Detect which cell encompasses the target text, then output its [X, Y] center coordinate. 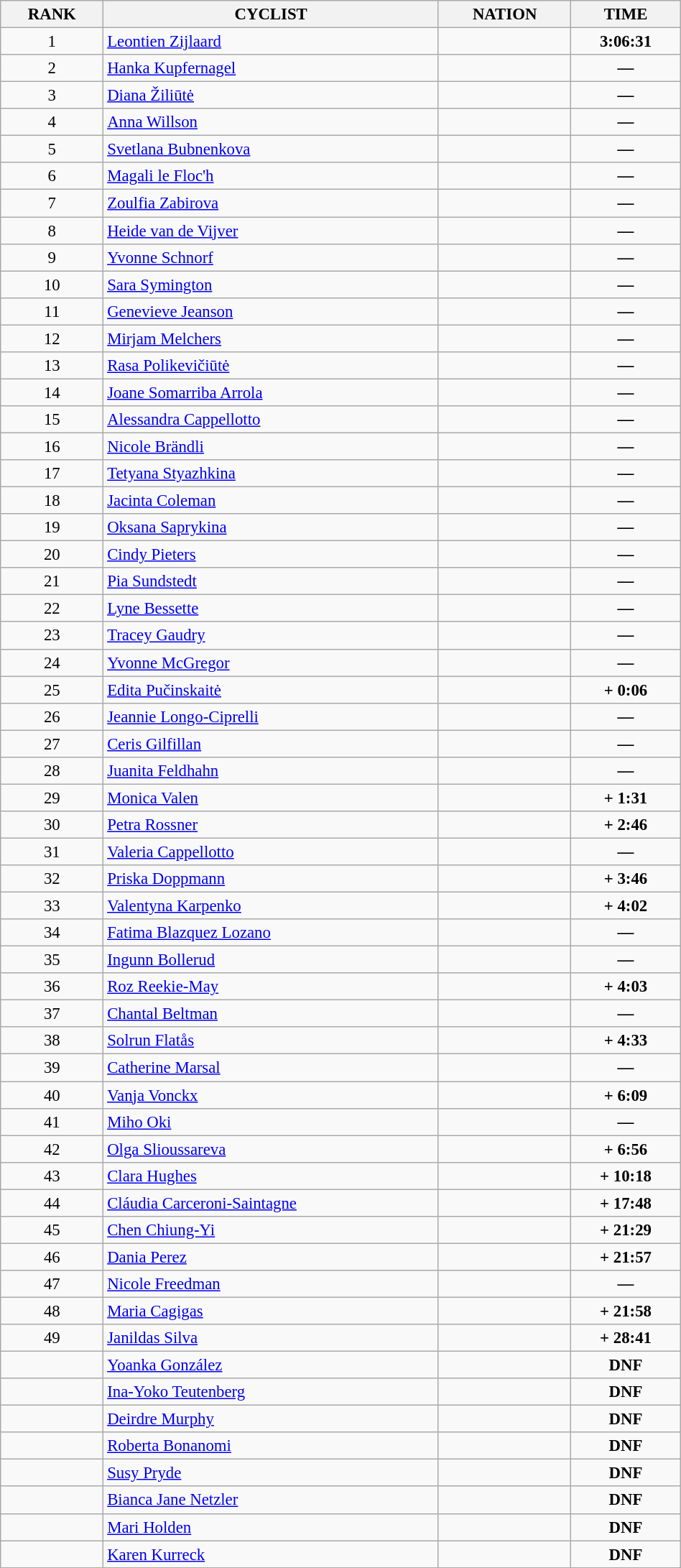
38 [52, 1041]
43 [52, 1176]
+ 6:56 [626, 1149]
RANK [52, 14]
+ 4:33 [626, 1041]
1 [52, 42]
44 [52, 1203]
Nicole Freedman [272, 1284]
Joane Somarriba Arrola [272, 392]
+ 21:29 [626, 1230]
+ 21:57 [626, 1257]
Petra Rossner [272, 825]
Bianca Jane Netzler [272, 1500]
45 [52, 1230]
Tetyana Styazhkina [272, 474]
Solrun Flatås [272, 1041]
13 [52, 366]
TIME [626, 14]
+ 10:18 [626, 1176]
18 [52, 501]
Rasa Polikevičiūtė [272, 366]
10 [52, 285]
31 [52, 852]
Juanita Feldhahn [272, 771]
Zoulfia Zabirova [272, 203]
Priska Doppmann [272, 879]
4 [52, 122]
Deirdre Murphy [272, 1419]
Dania Perez [272, 1257]
20 [52, 555]
+ 4:03 [626, 987]
Svetlana Bubnenkova [272, 149]
2 [52, 68]
9 [52, 257]
33 [52, 906]
Valeria Cappellotto [272, 852]
Tracey Gaudry [272, 636]
CYCLIST [272, 14]
+ 0:06 [626, 690]
+ 2:46 [626, 825]
42 [52, 1149]
Yvonne McGregor [272, 663]
Karen Kurreck [272, 1554]
Jacinta Coleman [272, 501]
Ina-Yoko Teutenberg [272, 1392]
+ 21:58 [626, 1311]
Heide van de Vijver [272, 231]
+ 17:48 [626, 1203]
+ 6:09 [626, 1095]
32 [52, 879]
24 [52, 663]
Jeannie Longo-Ciprelli [272, 716]
Fatima Blazquez Lozano [272, 933]
Magali le Floc'h [272, 176]
6 [52, 176]
11 [52, 311]
35 [52, 960]
30 [52, 825]
48 [52, 1311]
8 [52, 231]
40 [52, 1095]
Hanka Kupfernagel [272, 68]
Clara Hughes [272, 1176]
Mirjam Melchers [272, 338]
47 [52, 1284]
Catherine Marsal [272, 1068]
Lyne Bessette [272, 609]
46 [52, 1257]
15 [52, 420]
41 [52, 1122]
22 [52, 609]
28 [52, 771]
Cindy Pieters [272, 555]
Pia Sundstedt [272, 581]
23 [52, 636]
49 [52, 1338]
26 [52, 716]
36 [52, 987]
+ 3:46 [626, 879]
Vanja Vonckx [272, 1095]
Genevieve Jeanson [272, 311]
25 [52, 690]
Maria Cagigas [272, 1311]
16 [52, 446]
17 [52, 474]
+ 4:02 [626, 906]
Ingunn Bollerud [272, 960]
27 [52, 744]
Roberta Bonanomi [272, 1446]
Mari Holden [272, 1527]
Oksana Saprykina [272, 527]
Ceris Gilfillan [272, 744]
Yoanka González [272, 1365]
37 [52, 1014]
Chen Chiung-Yi [272, 1230]
3:06:31 [626, 42]
Yvonne Schnorf [272, 257]
Roz Reekie-May [272, 987]
Chantal Beltman [272, 1014]
+ 28:41 [626, 1338]
Sara Symington [272, 285]
Valentyna Karpenko [272, 906]
7 [52, 203]
Susy Pryde [272, 1473]
Alessandra Cappellotto [272, 420]
3 [52, 96]
Olga Slioussareva [272, 1149]
19 [52, 527]
Monica Valen [272, 798]
14 [52, 392]
Cláudia Carceroni-Saintagne [272, 1203]
39 [52, 1068]
Edita Pučinskaitė [272, 690]
34 [52, 933]
29 [52, 798]
Anna Willson [272, 122]
12 [52, 338]
Diana Žiliūtė [272, 96]
Leontien Zijlaard [272, 42]
Janildas Silva [272, 1338]
Nicole Brändli [272, 446]
Miho Oki [272, 1122]
5 [52, 149]
21 [52, 581]
+ 1:31 [626, 798]
NATION [504, 14]
